Search for the cell housing the specified text and yield its [X, Y] center coordinate. 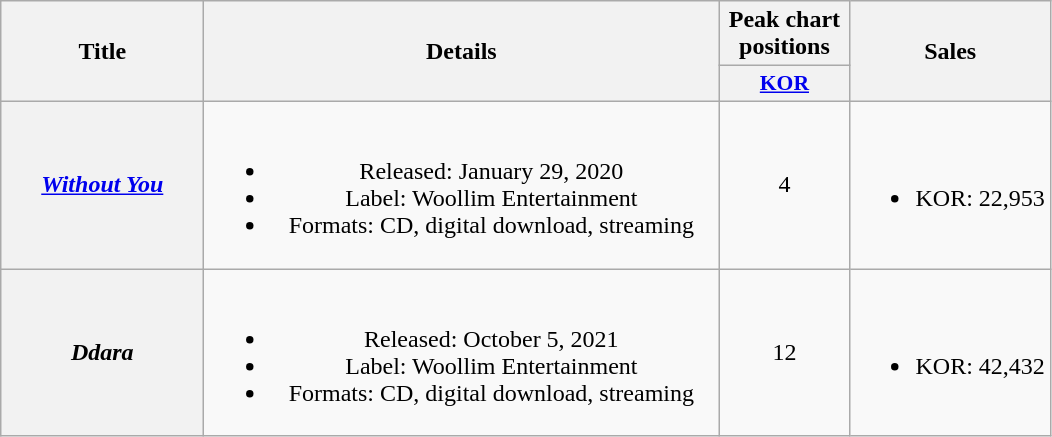
Ddara [102, 352]
KOR: 42,432 [950, 352]
Sales [950, 52]
Without You [102, 184]
4 [784, 184]
Details [462, 52]
12 [784, 352]
KOR [784, 84]
Peak chart positions [784, 34]
Title [102, 52]
Released: October 5, 2021Label: Woollim EntertainmentFormats: CD, digital download, streaming [462, 352]
Released: January 29, 2020Label: Woollim EntertainmentFormats: CD, digital download, streaming [462, 184]
KOR: 22,953 [950, 184]
